Determine the (X, Y) coordinate at the center of the cell enclosing the given text.  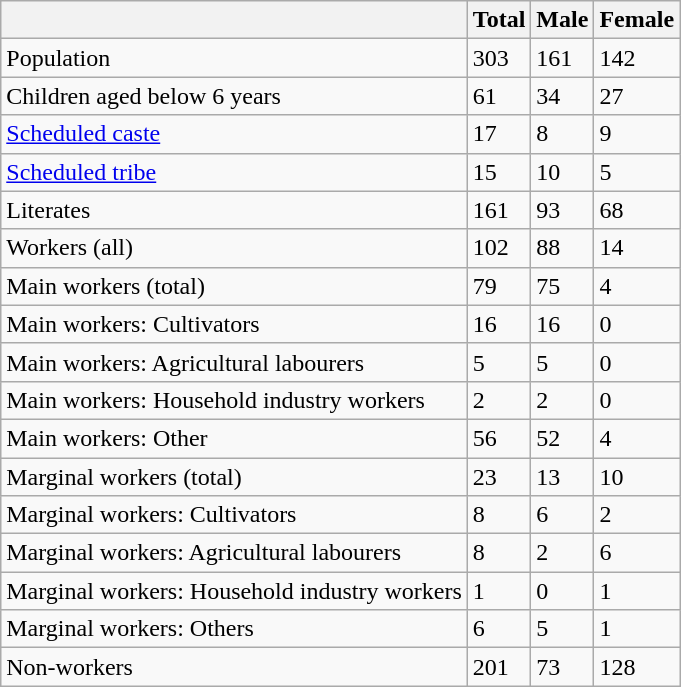
61 (499, 96)
Marginal workers: Others (234, 629)
303 (499, 58)
23 (499, 477)
68 (637, 210)
15 (499, 172)
Total (499, 20)
Main workers (total) (234, 286)
128 (637, 667)
Marginal workers: Agricultural labourers (234, 553)
93 (562, 210)
88 (562, 248)
Marginal workers: Household industry workers (234, 591)
27 (637, 96)
Main workers: Other (234, 438)
34 (562, 96)
Children aged below 6 years (234, 96)
14 (637, 248)
Marginal workers (total) (234, 477)
17 (499, 134)
Male (562, 20)
Non-workers (234, 667)
102 (499, 248)
Main workers: Cultivators (234, 324)
Female (637, 20)
52 (562, 438)
75 (562, 286)
73 (562, 667)
Workers (all) (234, 248)
Population (234, 58)
Main workers: Household industry workers (234, 400)
13 (562, 477)
Scheduled tribe (234, 172)
Marginal workers: Cultivators (234, 515)
201 (499, 667)
56 (499, 438)
9 (637, 134)
Literates (234, 210)
79 (499, 286)
Main workers: Agricultural labourers (234, 362)
Scheduled caste (234, 134)
142 (637, 58)
